Capture the cell that displays the provided text and extract its [x, y] central coordinate. 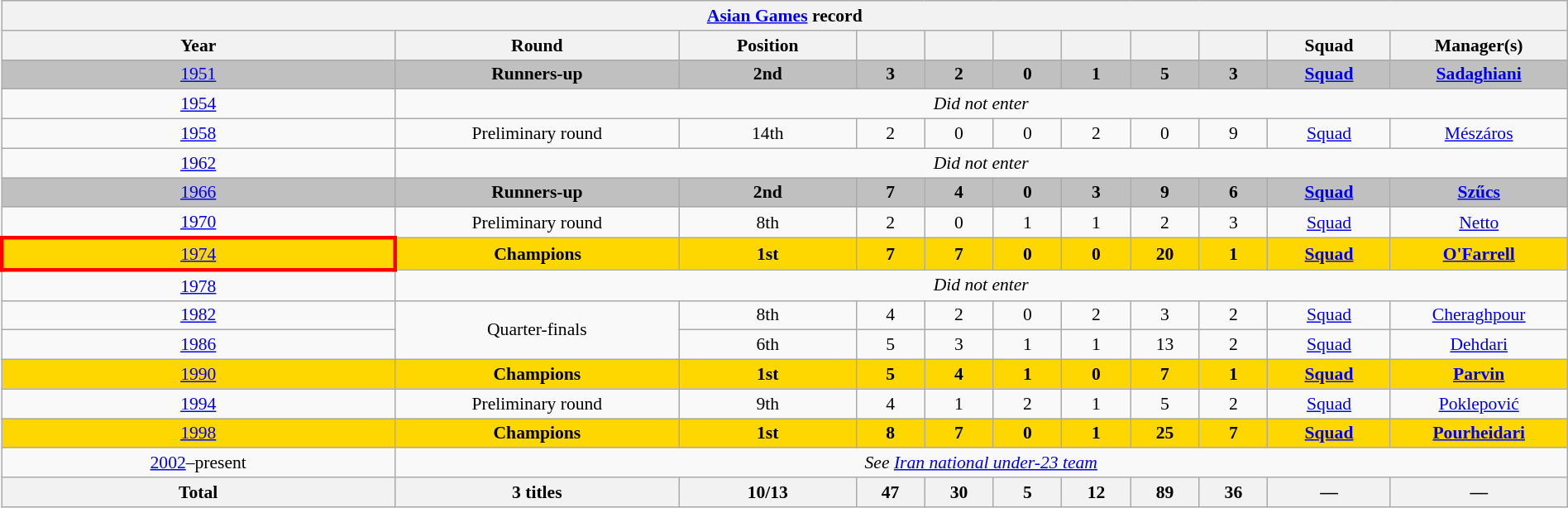
10/13 [767, 492]
Poklepović [1479, 404]
9th [767, 404]
89 [1164, 492]
25 [1164, 434]
8 [890, 434]
1954 [198, 104]
6th [767, 345]
1970 [198, 223]
1986 [198, 345]
Dehdari [1479, 345]
3 titles [537, 492]
Asian Games record [784, 16]
Netto [1479, 223]
47 [890, 492]
O'Farrell [1479, 255]
Total [198, 492]
36 [1234, 492]
14th [767, 134]
30 [959, 492]
1951 [198, 74]
Year [198, 46]
Mészáros [1479, 134]
Parvin [1479, 375]
Szűcs [1479, 193]
1962 [198, 163]
1966 [198, 193]
Sadaghiani [1479, 74]
2002–present [198, 463]
Pourheidari [1479, 434]
1978 [198, 285]
Manager(s) [1479, 46]
1958 [198, 134]
Position [767, 46]
12 [1097, 492]
6 [1234, 193]
1982 [198, 315]
1994 [198, 404]
13 [1164, 345]
Round [537, 46]
See Iran national under-23 team [981, 463]
1974 [198, 255]
1990 [198, 375]
20 [1164, 255]
Cheraghpour [1479, 315]
Quarter-finals [537, 329]
1998 [198, 434]
